Output the [X, Y] coordinate of the center of the cell containing the given text.  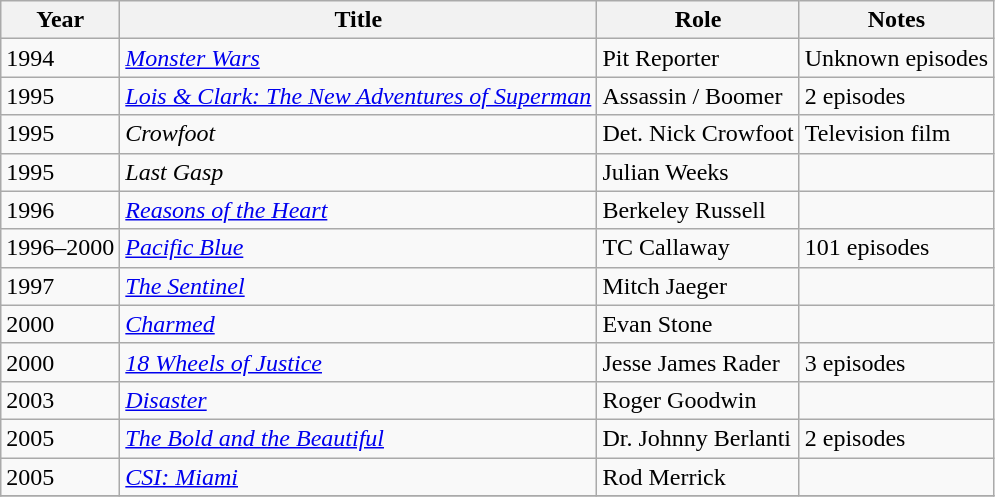
Last Gasp [358, 172]
Disaster [358, 400]
Reasons of the Heart [358, 210]
Mitch Jaeger [698, 286]
1996 [60, 210]
The Sentinel [358, 286]
3 episodes [896, 362]
Notes [896, 20]
Jesse James Rader [698, 362]
1996–2000 [60, 248]
Det. Nick Crowfoot [698, 134]
Title [358, 20]
Roger Goodwin [698, 400]
Television film [896, 134]
Dr. Johnny Berlanti [698, 438]
Assassin / Boomer [698, 96]
Charmed [358, 324]
CSI: Miami [358, 477]
Monster Wars [358, 58]
1997 [60, 286]
TC Callaway [698, 248]
2003 [60, 400]
101 episodes [896, 248]
Lois & Clark: The New Adventures of Superman [358, 96]
18 Wheels of Justice [358, 362]
Role [698, 20]
Evan Stone [698, 324]
Julian Weeks [698, 172]
Crowfoot [358, 134]
1994 [60, 58]
Pit Reporter [698, 58]
Unknown episodes [896, 58]
Pacific Blue [358, 248]
Year [60, 20]
The Bold and the Beautiful [358, 438]
Berkeley Russell [698, 210]
Rod Merrick [698, 477]
